For the text-containing cell, return its midpoint in [X, Y] coordinate format. 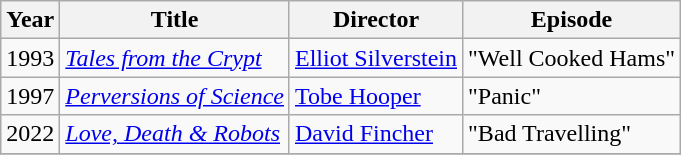
"Well Cooked Hams" [572, 58]
Episode [572, 20]
1993 [30, 58]
Elliot Silverstein [376, 58]
Title [175, 20]
"Panic" [572, 96]
Tobe Hooper [376, 96]
Tales from the Crypt [175, 58]
"Bad Travelling" [572, 134]
Director [376, 20]
1997 [30, 96]
Perversions of Science [175, 96]
2022 [30, 134]
Love, Death & Robots [175, 134]
David Fincher [376, 134]
Year [30, 20]
